Provide the [X, Y] coordinate of the cell's center where the given text is located.  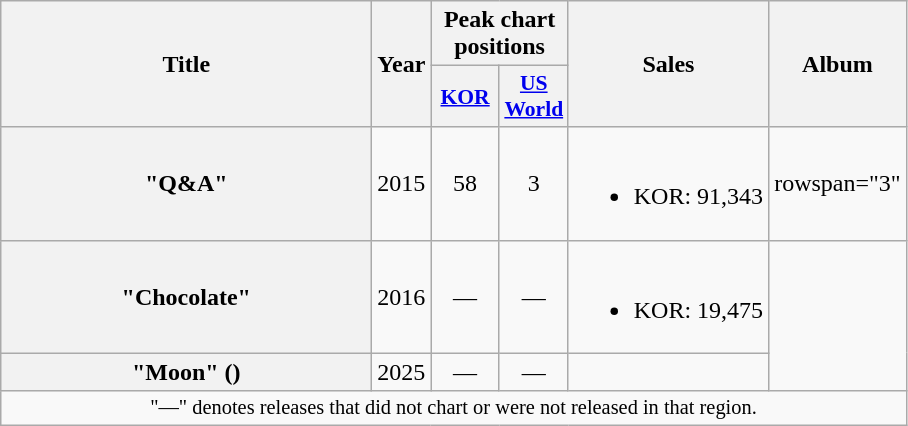
USWorld [534, 96]
"Chocolate" [186, 296]
2025 [402, 372]
KOR [465, 96]
"—" denotes releases that did not chart or were not released in that region. [454, 408]
"Q&A" [186, 184]
Sales [668, 64]
Peak chartpositions [500, 34]
"Moon" () [186, 372]
Title [186, 64]
2015 [402, 184]
rowspan="3" [838, 184]
KOR: 91,343 [668, 184]
58 [465, 184]
3 [534, 184]
Year [402, 64]
KOR: 19,475 [668, 296]
Album [838, 64]
2016 [402, 296]
